For the text-containing cell, return its midpoint in [X, Y] coordinate format. 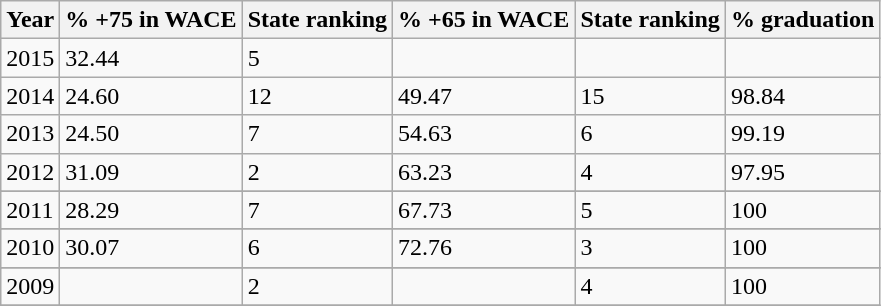
98.84 [802, 96]
72.76 [484, 248]
2013 [30, 134]
2015 [30, 58]
3 [650, 248]
30.07 [151, 248]
24.60 [151, 96]
2011 [30, 210]
15 [650, 96]
54.63 [484, 134]
31.09 [151, 172]
% +75 in WACE [151, 20]
32.44 [151, 58]
12 [317, 96]
24.50 [151, 134]
Year [30, 20]
67.73 [484, 210]
2010 [30, 248]
% +65 in WACE [484, 20]
2014 [30, 96]
63.23 [484, 172]
28.29 [151, 210]
99.19 [802, 134]
2012 [30, 172]
2009 [30, 286]
49.47 [484, 96]
97.95 [802, 172]
% graduation [802, 20]
